Determine the (x, y) coordinate at the center of the cell enclosing the given text.  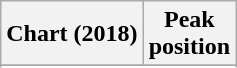
Chart (2018) (72, 34)
Peak position (189, 34)
